Extract the [X, Y] coordinate from the center of the cell holding the provided text.  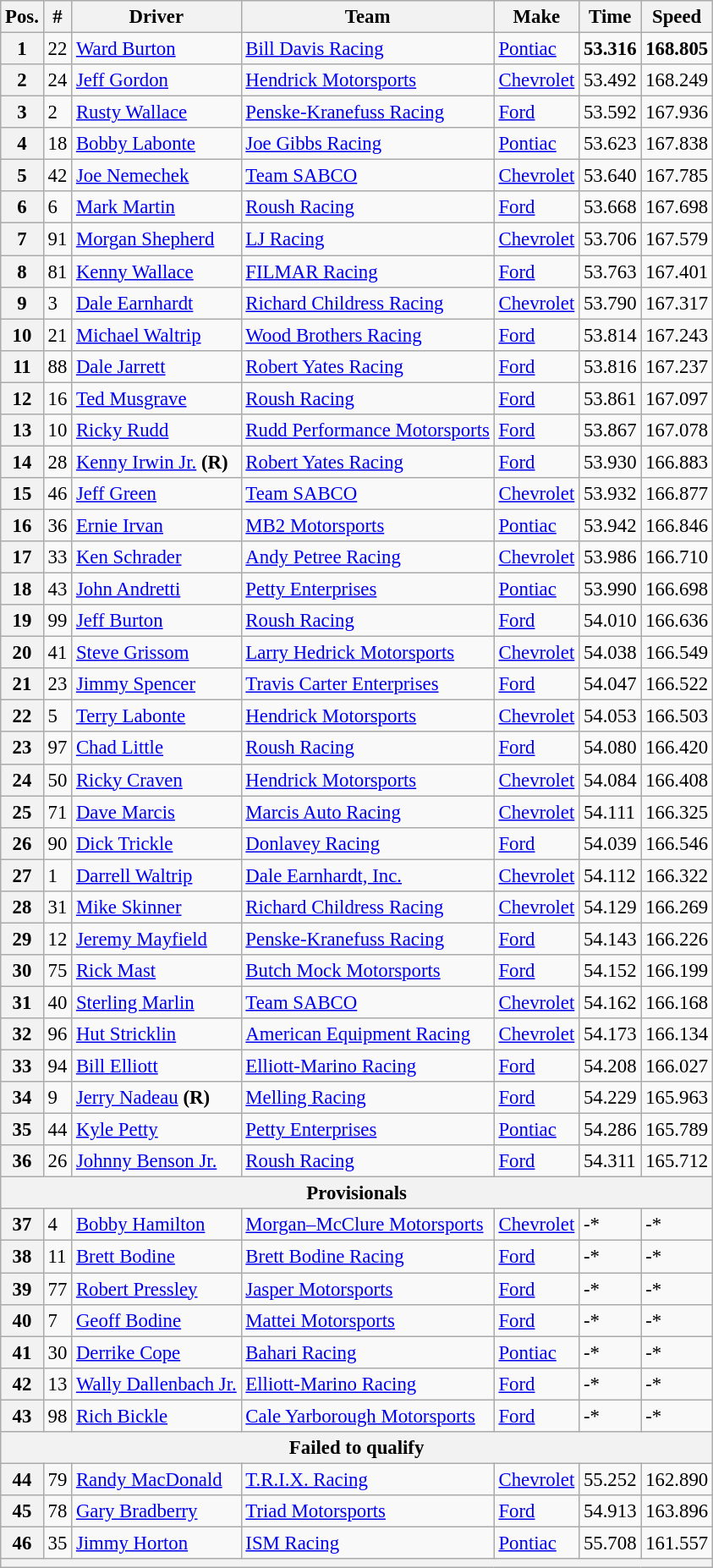
167.401 [677, 271]
53.942 [611, 525]
75 [58, 971]
53.861 [611, 398]
Wood Brothers Racing [367, 335]
Joe Gibbs Racing [367, 144]
167.838 [677, 144]
161.557 [677, 1543]
Chad Little [156, 748]
ISM Racing [367, 1543]
88 [58, 366]
Bill Elliott [156, 1066]
97 [58, 748]
Ward Burton [156, 49]
39 [22, 1289]
166.168 [677, 1002]
54.112 [611, 875]
29 [22, 939]
53.640 [611, 176]
Time [611, 17]
Bahari Racing [367, 1352]
38 [22, 1257]
Ricky Rudd [156, 430]
Johnny Benson Jr. [156, 1161]
Joe Nemechek [156, 176]
Failed to qualify [357, 1448]
Ernie Irvan [156, 525]
Steve Grissom [156, 653]
53.492 [611, 80]
Dick Trickle [156, 843]
165.789 [677, 1130]
166.199 [677, 971]
Driver [156, 17]
166.698 [677, 589]
MB2 Motorsports [367, 525]
166.522 [677, 684]
54.053 [611, 716]
Triad Motorsports [367, 1511]
99 [58, 621]
166.846 [677, 525]
Geoff Bodine [156, 1320]
T.R.I.X. Racing [367, 1479]
98 [58, 1416]
78 [58, 1511]
167.078 [677, 430]
71 [58, 812]
90 [58, 843]
Jeff Gordon [156, 80]
166.420 [677, 748]
55.252 [611, 1479]
166.269 [677, 907]
166.226 [677, 939]
77 [58, 1289]
Rich Bickle [156, 1416]
53.867 [611, 430]
166.883 [677, 462]
54.208 [611, 1066]
54.010 [611, 621]
Mike Skinner [156, 907]
54.111 [611, 812]
Brett Bodine Racing [367, 1257]
Rusty Wallace [156, 112]
Pos. [22, 17]
FILMAR Racing [367, 271]
53.592 [611, 112]
54.913 [611, 1511]
54.039 [611, 843]
Mattei Motorsports [367, 1320]
Bill Davis Racing [367, 49]
166.325 [677, 812]
Donlavey Racing [367, 843]
167.579 [677, 239]
167.698 [677, 207]
166.877 [677, 494]
John Andretti [156, 589]
166.322 [677, 875]
Make [536, 17]
53.623 [611, 144]
Morgan Shepherd [156, 239]
53.790 [611, 303]
167.243 [677, 335]
53.668 [611, 207]
Cale Yarborough Motorsports [367, 1416]
167.237 [677, 366]
162.890 [677, 1479]
# [58, 17]
19 [22, 621]
166.408 [677, 780]
Rick Mast [156, 971]
53.814 [611, 335]
94 [58, 1066]
LJ Racing [367, 239]
Dale Jarrett [156, 366]
Bobby Hamilton [156, 1225]
165.963 [677, 1098]
Provisionals [357, 1193]
Jeremy Mayfield [156, 939]
53.932 [611, 494]
81 [58, 271]
53.706 [611, 239]
53.990 [611, 589]
166.027 [677, 1066]
166.546 [677, 843]
34 [22, 1098]
54.229 [611, 1098]
53.986 [611, 557]
Travis Carter Enterprises [367, 684]
American Equipment Racing [367, 1034]
17 [22, 557]
Jerry Nadeau (R) [156, 1098]
168.805 [677, 49]
Butch Mock Motorsports [367, 971]
Dale Earnhardt [156, 303]
54.143 [611, 939]
53.816 [611, 366]
Speed [677, 17]
Hut Stricklin [156, 1034]
54.162 [611, 1002]
Kyle Petty [156, 1130]
Jimmy Spencer [156, 684]
55.708 [611, 1543]
167.317 [677, 303]
Gary Bradberry [156, 1511]
37 [22, 1225]
Derrike Cope [156, 1352]
Jeff Burton [156, 621]
Bobby Labonte [156, 144]
79 [58, 1479]
166.710 [677, 557]
53.316 [611, 49]
Dale Earnhardt, Inc. [367, 875]
Jeff Green [156, 494]
167.785 [677, 176]
Morgan–McClure Motorsports [367, 1225]
50 [58, 780]
53.930 [611, 462]
Michael Waltrip [156, 335]
54.129 [611, 907]
Andy Petree Racing [367, 557]
54.311 [611, 1161]
167.936 [677, 112]
163.896 [677, 1511]
Ted Musgrave [156, 398]
Darrell Waltrip [156, 875]
25 [22, 812]
Kenny Irwin Jr. (R) [156, 462]
14 [22, 462]
Wally Dallenbach Jr. [156, 1384]
53.763 [611, 271]
Team [367, 17]
54.152 [611, 971]
54.173 [611, 1034]
Sterling Marlin [156, 1002]
168.249 [677, 80]
Terry Labonte [156, 716]
Marcis Auto Racing [367, 812]
Robert Pressley [156, 1289]
Jasper Motorsports [367, 1289]
27 [22, 875]
Ricky Craven [156, 780]
Larry Hedrick Motorsports [367, 653]
Randy MacDonald [156, 1479]
54.286 [611, 1130]
165.712 [677, 1161]
Mark Martin [156, 207]
54.038 [611, 653]
166.549 [677, 653]
20 [22, 653]
166.636 [677, 621]
54.080 [611, 748]
15 [22, 494]
54.047 [611, 684]
8 [22, 271]
166.134 [677, 1034]
Ken Schrader [156, 557]
32 [22, 1034]
167.097 [677, 398]
166.503 [677, 716]
Rudd Performance Motorsports [367, 430]
45 [22, 1511]
Kenny Wallace [156, 271]
Jimmy Horton [156, 1543]
54.084 [611, 780]
Brett Bodine [156, 1257]
91 [58, 239]
Melling Racing [367, 1098]
96 [58, 1034]
Dave Marcis [156, 812]
